Return the (X, Y) coordinate for the center point of the cell that contains the specified text.  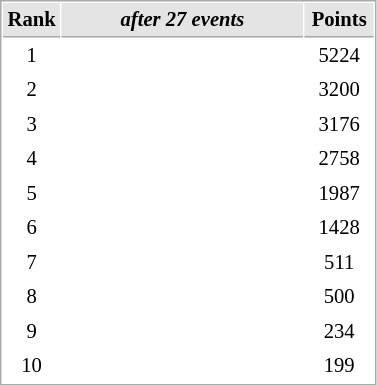
5 (32, 194)
7 (32, 262)
199 (340, 366)
Rank (32, 20)
9 (32, 332)
1987 (340, 194)
10 (32, 366)
6 (32, 228)
3200 (340, 90)
500 (340, 296)
2758 (340, 158)
5224 (340, 56)
3176 (340, 124)
after 27 events (183, 20)
8 (32, 296)
Points (340, 20)
4 (32, 158)
1428 (340, 228)
234 (340, 332)
3 (32, 124)
511 (340, 262)
2 (32, 90)
1 (32, 56)
